Capture the cell that displays the provided text and extract its [x, y] central coordinate. 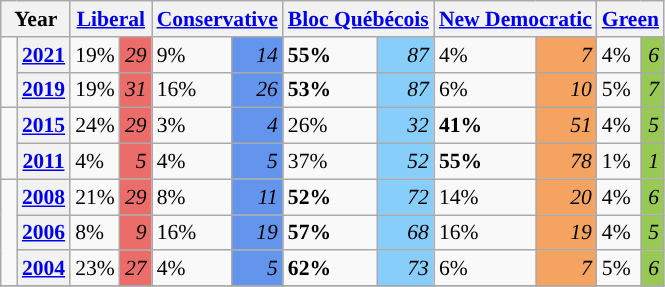
1% [619, 162]
14 [258, 55]
10 [566, 90]
11 [258, 197]
20 [566, 197]
Conservative [218, 19]
2011 [44, 162]
78 [566, 162]
52 [405, 162]
Year [36, 19]
21% [95, 197]
52% [330, 197]
31 [136, 90]
3% [192, 126]
51 [566, 126]
14% [485, 197]
2006 [44, 233]
24% [95, 126]
Bloc Québécois [358, 19]
4 [258, 126]
1 [653, 162]
73 [405, 269]
Liberal [110, 19]
72 [405, 197]
53% [330, 90]
9 [136, 233]
2015 [44, 126]
57% [330, 233]
26 [258, 90]
23% [95, 269]
2008 [44, 197]
2019 [44, 90]
37% [330, 162]
26% [330, 126]
Green [630, 19]
41% [485, 126]
New Democratic [516, 19]
9% [192, 55]
2021 [44, 55]
62% [330, 269]
27 [136, 269]
2004 [44, 269]
32 [405, 126]
68 [405, 233]
